For the text-containing cell, return its midpoint in (X, Y) coordinate format. 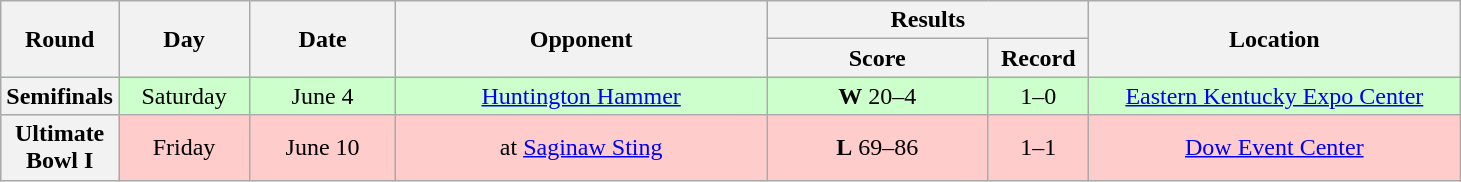
Ultimate Bowl I (60, 148)
Eastern Kentucky Expo Center (1274, 96)
June 10 (323, 148)
June 4 (323, 96)
Record (1038, 58)
Friday (184, 148)
Dow Event Center (1274, 148)
L 69–86 (878, 148)
Opponent (582, 39)
Huntington Hammer (582, 96)
W 20–4 (878, 96)
at Saginaw Sting (582, 148)
Date (323, 39)
Score (878, 58)
Saturday (184, 96)
Semifinals (60, 96)
Location (1274, 39)
1–1 (1038, 148)
Day (184, 39)
Results (928, 20)
1–0 (1038, 96)
Round (60, 39)
